Find where the given text appears and provide that cell's center as [X, Y] coordinate. 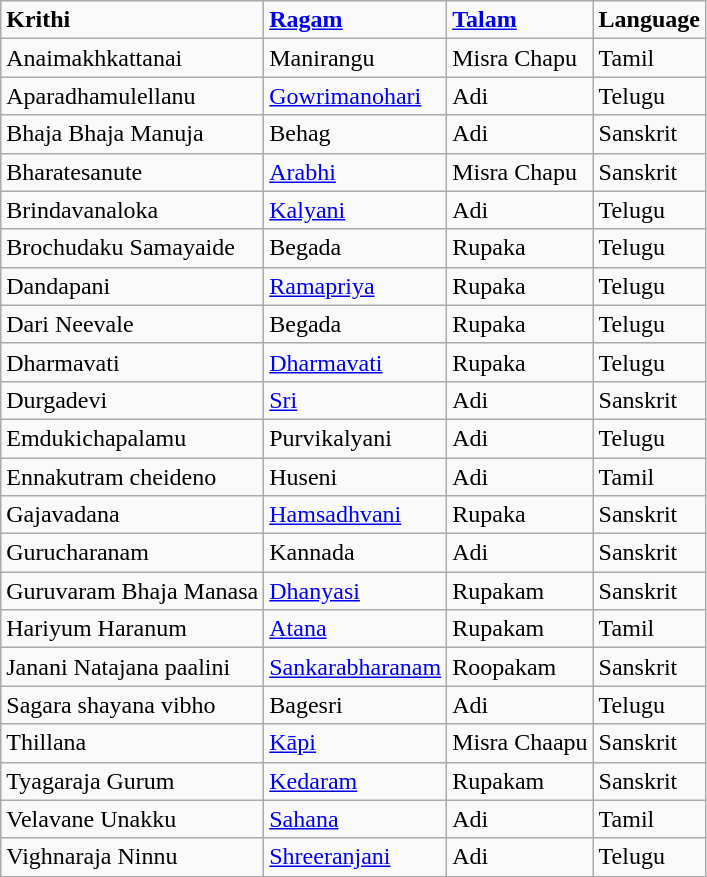
Hamsadhvani [356, 515]
Aparadhamulellanu [132, 96]
Krithi [132, 20]
Arabhi [356, 172]
Kedaram [356, 781]
Durgadevi [132, 400]
Ragam [356, 20]
Janani Natajana paalini [132, 667]
Huseni [356, 477]
Atana [356, 629]
Guruvaram Bhaja Manasa [132, 591]
Misra Chaapu [520, 743]
Gurucharanam [132, 553]
Hariyum Haranum [132, 629]
Brochudaku Samayaide [132, 248]
Dari Neevale [132, 324]
Kalyani [356, 210]
Emdukichapalamu [132, 438]
Bhaja Bhaja Manuja [132, 134]
Kāpi [356, 743]
Bagesri [356, 705]
Bharatesanute [132, 172]
Velavane Unakku [132, 819]
Thillana [132, 743]
Sagara shayana vibho [132, 705]
Gowrimanohari [356, 96]
Anaimakhkattanai [132, 58]
Ennakutram cheideno [132, 477]
Shreeranjani [356, 857]
Kannada [356, 553]
Dandapani [132, 286]
Behag [356, 134]
Brindavanaloka [132, 210]
Sri [356, 400]
Ramapriya [356, 286]
Tyagaraja Gurum [132, 781]
Roopakam [520, 667]
Language [649, 20]
Purvikalyani [356, 438]
Vighnaraja Ninnu [132, 857]
Dhanyasi [356, 591]
Gajavadana [132, 515]
Sankarabharanam [356, 667]
Sahana [356, 819]
Manirangu [356, 58]
Talam [520, 20]
